Return the [x, y] coordinate for the center point of the cell that contains the specified text.  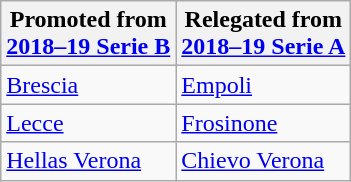
Chievo Verona [264, 161]
Frosinone [264, 123]
Relegated from2018–19 Serie A [264, 34]
Lecce [88, 123]
Empoli [264, 85]
Hellas Verona [88, 161]
Promoted from2018–19 Serie B [88, 34]
Brescia [88, 85]
